Find where the given text appears and provide that cell's center as [x, y] coordinate. 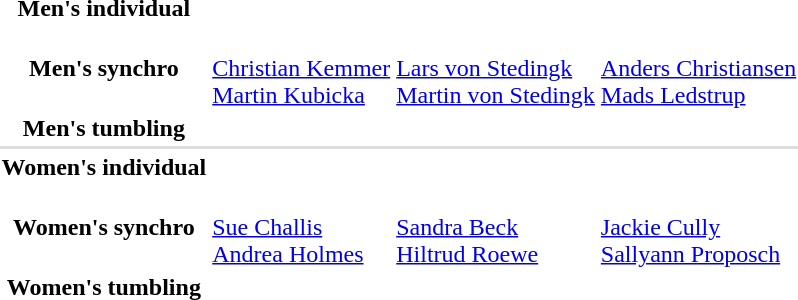
Women's synchro [104, 227]
Men's synchro [104, 68]
Lars von StedingkMartin von Stedingk [496, 68]
Jackie CullySallyann Proposch [698, 227]
Christian KemmerMartin Kubicka [302, 68]
Women's individual [104, 167]
Men's tumbling [104, 128]
Sue ChallisAndrea Holmes [302, 227]
Sandra BeckHiltrud Roewe [496, 227]
Anders ChristiansenMads Ledstrup [698, 68]
